For the text-containing cell, return its midpoint in [X, Y] coordinate format. 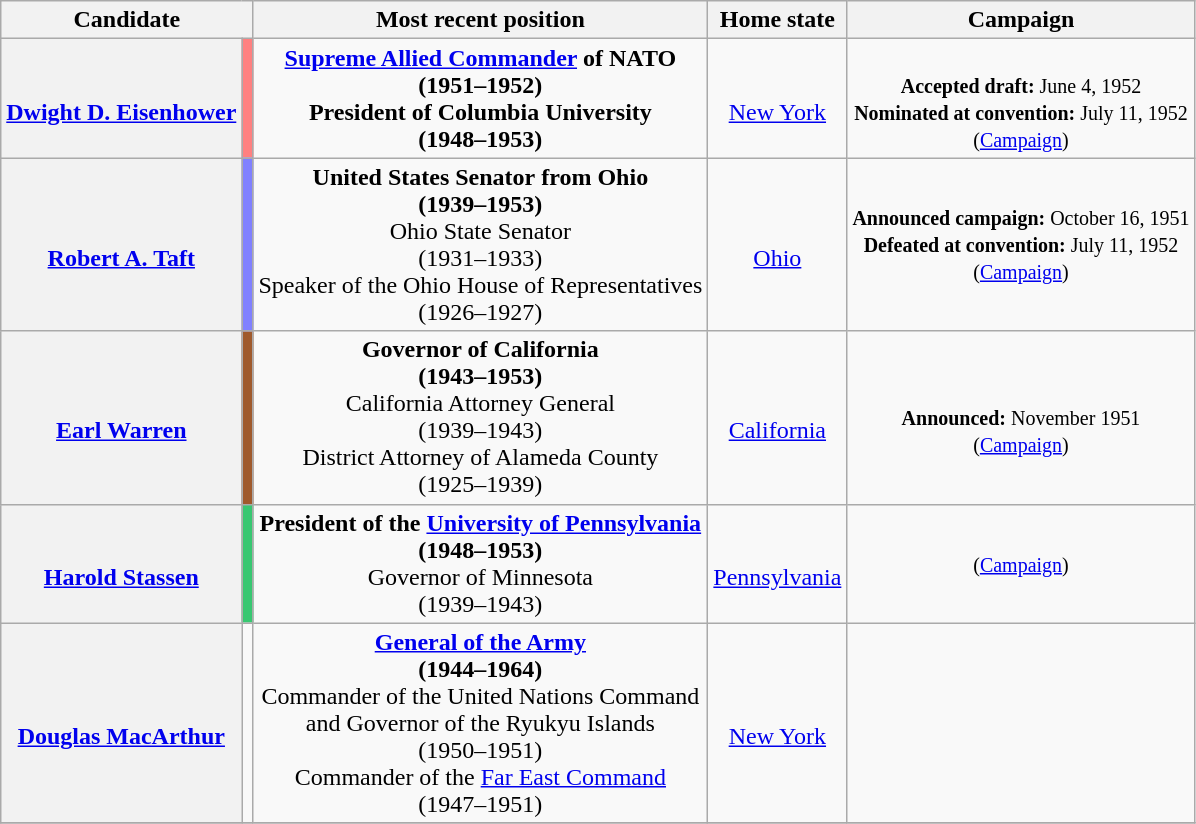
President of the University of Pennsylvania(1948–1953)Governor of Minnesota(1939–1943) [480, 564]
Harold Stassen [122, 564]
Dwight D. Eisenhower [122, 98]
United States Senator from Ohio(1939–1953)Ohio State Senator(1931–1933)Speaker of the Ohio House of Representatives(1926–1927) [480, 244]
Douglas MacArthur [122, 723]
Announced campaign: October 16, 1951Defeated at convention: July 11, 1952(Campaign) [1021, 244]
Campaign [1021, 20]
Ohio [778, 244]
(Campaign) [1021, 564]
Earl Warren [122, 418]
Supreme Allied Commander of NATO(1951–1952)President of Columbia University(1948–1953) [480, 98]
Pennsylvania [778, 564]
Accepted draft: June 4, 1952Nominated at convention: July 11, 1952(Campaign) [1021, 98]
Candidate [127, 20]
Announced: November 1951(Campaign) [1021, 418]
Most recent position [480, 20]
California [778, 418]
Robert A. Taft [122, 244]
Home state [778, 20]
Governor of California(1943–1953)California Attorney General(1939–1943)District Attorney of Alameda County(1925–1939) [480, 418]
